Search for the cell housing the specified text and yield its (X, Y) center coordinate. 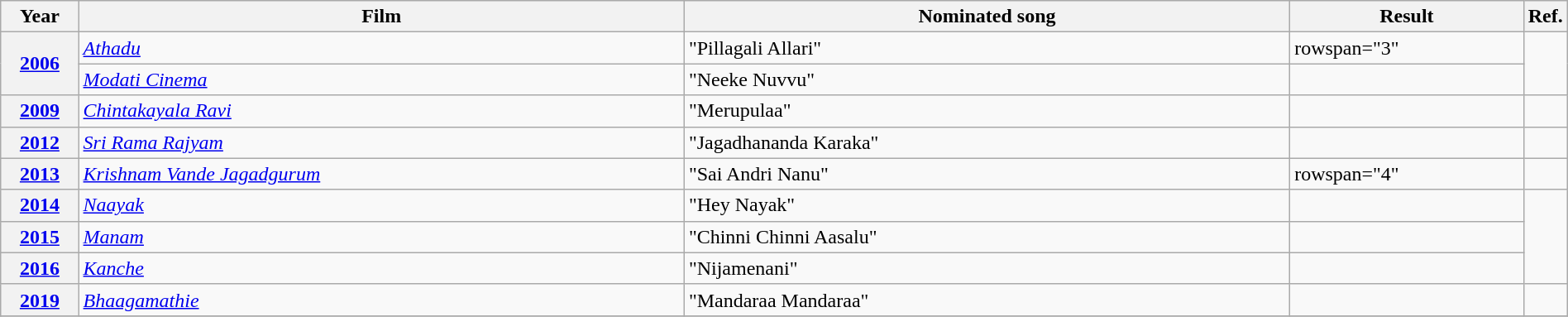
"Mandaraa Mandaraa" (987, 300)
Chintakayala Ravi (381, 111)
"Sai Andri Nanu" (987, 174)
Ref. (1545, 17)
2015 (40, 237)
2014 (40, 205)
Year (40, 17)
Krishnam Vande Jagadgurum (381, 174)
2006 (40, 64)
Athadu (381, 48)
2019 (40, 300)
2013 (40, 174)
rowspan="4" (1408, 174)
"Neeke Nuvvu" (987, 79)
"Jagadhananda Karaka" (987, 142)
"Nijamenani" (987, 268)
rowspan="3" (1408, 48)
Film (381, 17)
Result (1408, 17)
"Chinni Chinni Aasalu" (987, 237)
"Pillagali Allari" (987, 48)
"Hey Nayak" (987, 205)
Naayak (381, 205)
Bhaagamathie (381, 300)
Modati Cinema (381, 79)
"Merupulaa" (987, 111)
2012 (40, 142)
2009 (40, 111)
Nominated song (987, 17)
2016 (40, 268)
Manam (381, 237)
Sri Rama Rajyam (381, 142)
Kanche (381, 268)
